Search for the cell housing the specified text and yield its [x, y] center coordinate. 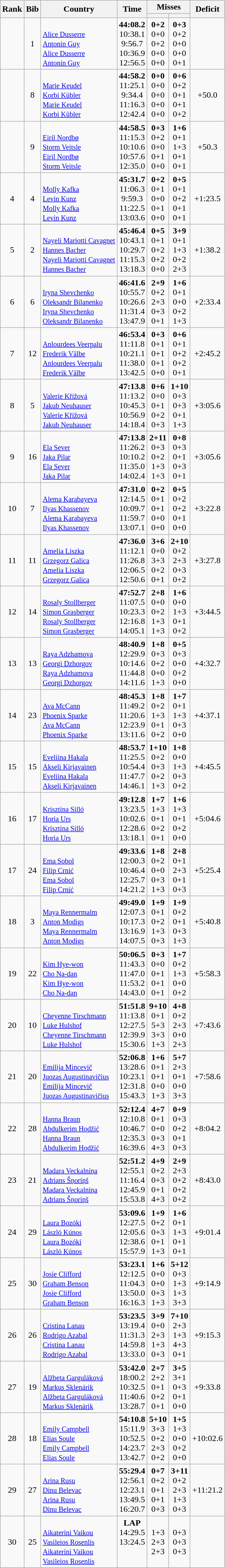
7+102+31+3 4+3 0+1 [179, 1335]
44:08.210:38.19:56.710:36.912:56.5 [132, 44]
Cristina LanauRodrigo AzabalCristina LanauRodrigo Azabal [79, 1335]
Iryna ShevchenkoOleksandr BilanenkoIryna ShevchenkoOleksandr Bilanenko [79, 302]
+10:02.6 [208, 1439]
53:42.018:00.2 10:32.511:40.613:28.7 [132, 1387]
5+120+31+3 1+3 3+3 [179, 1283]
Cheyenne TirschmannLuke HulshofCheyenne TirschmannLuke Hulshof [79, 1025]
+7:58.6 [208, 1077]
Molly KafkaLevin KunzMolly KafkaLevin Kunz [79, 198]
2+92+30+2 0+2 0+2 [179, 1180]
2+90+22+3 0+30+1 [158, 302]
5+103+30+2 2+3 0+2 [158, 1439]
+3:44.5 [208, 612]
Krisztina SillóHoria UrsKrisztina SillóHoria Urs [79, 818]
0+6 0+20+1 0+10+2 [179, 95]
1+100+30+3 0+11+3 [179, 405]
0+50+30+0 0+20+0 [179, 664]
Kim Hye-wonCho Na-danKim Hye-wonCho Na-dan [79, 973]
0+5 0+10+2 0+20+0 [158, 250]
48:53.711:25.510:54.411:47.714:46.1 [132, 767]
47:31.012:14.510:09.711:59.713:07.1 [132, 508]
52:51.212:55.1 11:16.412:45.915:53.8 [132, 1180]
Amelia LiszkaGrzegorz GalicaAmelia LiszkaGrzegorz Galica [79, 560]
0+30+3 0+3 [179, 1542]
1+32+3 2+3 [158, 1542]
1+60+10+1 0+0 1+3 [158, 1077]
+2:33.4 [208, 302]
1+60+11+3 0+1 0+1 [179, 1232]
47:52.711:07.510:23.312:16.814:05.1 [132, 612]
0+00+00+0 0+00+0 [158, 95]
Hanna BraunAbdulkerim HodžićHanna BraunAbdulkerim Hodžić [79, 1128]
1+80+20+0 0+31+3 [158, 870]
Eveliina HakalaAkseli KirjavainenEveliina HakalaAkseli Kirjavainen [79, 767]
+3:22.8 [208, 508]
2+80+12+3 0+10+3 [179, 870]
45:46.410:43.110:29.711:15.313:18.3 [132, 250]
46:41.610:55.710:26.611:31.413:47.9 [132, 302]
1+70+11+3 0+30+0 [179, 715]
3+9 0+11+3 0+22+3 [179, 250]
44:58.211:25.19:34.411:16.312:42.4 [132, 95]
1+80+21+3 0+10+2 [158, 715]
4+80+22+3 0+0 2+3 [179, 1025]
Josie CliffordGraham BensonJosie CliffordGraham Benson [79, 1283]
3+90+02+3 1+3 0+3 [158, 1335]
0+70+20+1 0+1 0+3 [158, 1490]
Ava McCannPhoenix SparkeAva McCannPhoenix Sparke [79, 715]
+50.3 [208, 147]
4+90+20+3 0+1 4+3 [158, 1180]
+2:45.2 [208, 353]
Alice DusserreAntonin GuyAlice DusserreAntonin Guy [79, 44]
+4:32.7 [208, 664]
0+20+00+2 0+00+0 [158, 44]
+4:37.1 [208, 715]
1+90+10+2 1+3 0+3 [158, 922]
9+100+15+3 3+31+3 [158, 1025]
2+110+30+2 1+31+3 [158, 457]
3+110+22+3 1+3 0+3 [179, 1490]
1+80+30+2 0+01+3 [158, 664]
0+60+10+2 0+20+1 [179, 353]
Deficit [208, 9]
52:12.412:10.8 10:46.712:35.3 16:39.6 [132, 1128]
Bib [33, 9]
+3:27.8 [208, 560]
0+5 0+10+2 0+10+1 [179, 198]
0+80+30+1 0+30+1 [179, 457]
Rank [12, 9]
1+100+20+3 0+21+3 [158, 767]
Rosaly StollbergerSimon GrasbergerRosaly StollbergerSimon Grasberger [79, 612]
Country [79, 9]
Ela SeverJaka PilarEla SeverJaka Pilar [79, 457]
0+30+00+1 0+10+1 [158, 973]
+9:15.3 [208, 1335]
1+51+30+0 0+2 0+0 [179, 1439]
Misses [169, 7]
+11:21.2 [208, 1490]
+8:04.2 [208, 1128]
1+60+00+0 0+3 1+3 [158, 1283]
3+53+10+3 0+1 0+0 [179, 1387]
0+50+20+2 0+10+0 [179, 508]
Aikaterini VaikouVasileios RosenlisAikaterini VaikouVasileios Rosenlis [79, 1542]
1+61+30+1 0+20+0 [179, 818]
49:49.012:07.310:17.313:16.914:07.5 [132, 922]
+9:14.9 [208, 1283]
53:23.112:12.5 11:04.313:50.016:16.3 [132, 1283]
Eiril NordbøStorm VeitsleEiril NordbøStorm Veitsle [79, 147]
Maya RennermalmAnton ModigsMaya RennermalmAnton Modigs [79, 922]
+5:58.3 [208, 973]
2+10 0+22+3 0+30+2 [179, 560]
52:06.813:28.610:23.112:31.815:43.3 [132, 1077]
0+60+00+1 0+20+3 [158, 405]
47:13.811:13.210:45.310:56.914:18.4 [132, 405]
+8:43.0 [208, 1180]
53:09.612:27.5 12:05.612:38.615:57.9 [132, 1232]
Alžbeta GargulákováMarkus SklenárikAlžbeta GargulákováMarkus Sklenárik [79, 1387]
+1:23.5 [208, 198]
LAP14:29.5 13:24.5 [132, 1542]
46:53.411:11.810:21.111:38.013:42.5 [132, 353]
Time [132, 9]
49:33.612:00.310:46.4 12:25.714:21.2 [132, 870]
Emily CampbellElias SouleEmily CampbellElias Soule [79, 1439]
Raya AdzhamovaGeorgi DzhorgovRaya AdzhamovaGeorgi Dzhorgov [79, 664]
47:36.011:12.111:26.812:06.512:50.6 [132, 560]
4+70+10+0 0+3 4+3 [158, 1128]
0+90+30+2 0+1 0+3 [179, 1128]
1+90+20+1 0+31+3 [179, 922]
Arina RusuDinu BelevacArina RusuDinu Belevac [79, 1490]
0+30+10+1 0+10+0 [158, 353]
3+60+03+3 0+20+1 [158, 560]
3 [33, 922]
+9:33.8 [208, 1387]
2+72+20+1 0+2 0+1 [158, 1387]
Ema SobolFilip CrnićEma SobolFilip Crnić [79, 870]
Anlourdees VeerpaluFrederik VälbeAnlourdees VeerpaluFrederik Välbe [79, 353]
2+8 0+00+2 1+31+3 [158, 612]
55:29.412:56.1 12:23.113:49.516:20.7 [132, 1490]
+9:01.4 [208, 1232]
53:23.513:19.4 11:31.314:59.813:33.0 [132, 1335]
1+60+01+3 0+10+2 [179, 612]
+5:25.4 [208, 870]
Laura BozókiLászló KúnosLaura BozókiLászló Kúnos [79, 1232]
48:40.912:29.910:14.611:44.814:11.6 [132, 664]
45:31.711:06.39:59.311:22.513:03.6 [132, 198]
+50.0 [208, 95]
0+20+10+1 0+00+0 [158, 508]
1 [33, 44]
Marie KeudelKorbi KüblerMarie KeudelKorbi Kübler [79, 95]
+4:45.5 [208, 767]
48:45.311:49.211:20.612:23.913:11.6 [132, 715]
5+72+30+1 0+0 3+3 [179, 1077]
0+3 0+20+0 0+10+0 [158, 147]
Alema KarabayevaIlyas KhassenovAlema KarabayevaIlyas Khassenov [79, 508]
51:51.811:13.812:27.512:39.915:30.6 [132, 1025]
1+6 0+11+3 0+10+1 [179, 147]
Madara VeckalniņaAdrians ŠņoriņšMadara VeckalniņaAdrians Šņoriņš [79, 1180]
0+2 0+10+0 0+10+0 [158, 198]
0+30+20+0 0+00+1 [179, 44]
Emilija MincevičJuozas AugustinavičiusEmilija MincevičJuozas Augustinavičius [79, 1077]
47:13.811:26.210:10.211:35.014:02.4 [132, 457]
1+80+01+3 0+30+2 [179, 767]
Nayeli Mariotti CavagnetHannes BacherNayeli Mariotti CavagnetHannes Bacher [79, 250]
1+70+21+3 0+00+2 [179, 973]
54:10.815:11.9 10:52.514:23.713:42.7 [132, 1439]
+7:43.6 [208, 1025]
44:58.511:15.310:10.610:57.612:35.0 [132, 147]
+5:40.8 [208, 922]
+1:38.2 [208, 250]
50:06.511:43.311:47.011:53.214:43.0 [132, 973]
2 [33, 250]
1+6 0+10+0 0+21+3 [179, 302]
1+90+20+3 0+1 1+3 [158, 1232]
+5:04.6 [208, 818]
49:12.813:23.510:02.612:28.613:18.1 [132, 818]
Valerie KřížováJakub NeuhauserValerie KřížováJakub Neuhauser [79, 405]
1+71+30+1 0+20+1 [158, 818]
